Identify which cell holds the provided text, then report its [X, Y] central coordinate. 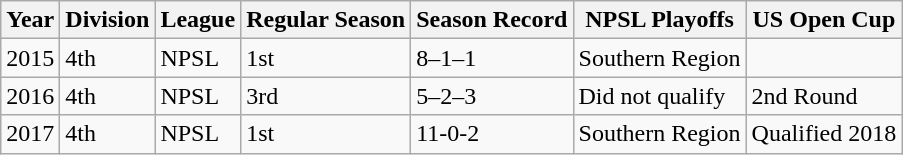
US Open Cup [824, 20]
3rd [326, 96]
Season Record [492, 20]
2015 [30, 58]
5–2–3 [492, 96]
8–1–1 [492, 58]
League [198, 20]
2nd Round [824, 96]
2017 [30, 134]
NPSL Playoffs [660, 20]
Division [108, 20]
2016 [30, 96]
Did not qualify [660, 96]
Year [30, 20]
Regular Season [326, 20]
11-0-2 [492, 134]
Qualified 2018 [824, 134]
